Identify which cell holds the provided text, then report its (X, Y) central coordinate. 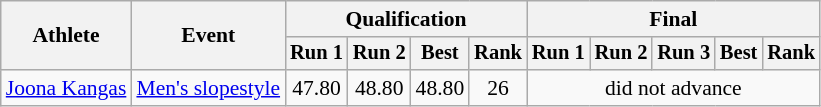
Event (208, 36)
Qualification (406, 19)
did not advance (674, 88)
Men's slopestyle (208, 88)
Run 3 (684, 54)
26 (498, 88)
Final (674, 19)
Athlete (66, 36)
Joona Kangas (66, 88)
47.80 (316, 88)
